Return [X, Y] of the center of cell containing provided text 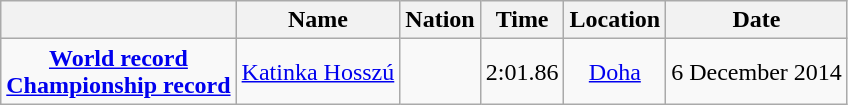
World recordChampionship record [118, 72]
Date [757, 20]
6 December 2014 [757, 72]
2:01.86 [522, 72]
Doha [615, 72]
Katinka Hosszú [318, 72]
Location [615, 20]
Name [318, 20]
Nation [440, 20]
Time [522, 20]
